Determine the (X, Y) coordinate at the center of the cell enclosing the given text.  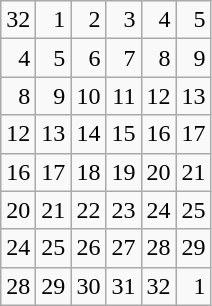
7 (124, 58)
26 (88, 248)
19 (124, 172)
23 (124, 210)
10 (88, 96)
18 (88, 172)
31 (124, 286)
14 (88, 134)
6 (88, 58)
15 (124, 134)
30 (88, 286)
11 (124, 96)
2 (88, 20)
3 (124, 20)
27 (124, 248)
22 (88, 210)
